Detect which cell encompasses the target text, then output its [X, Y] center coordinate. 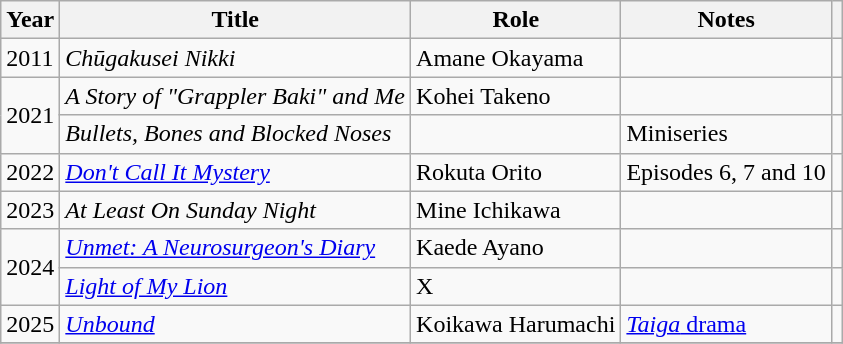
Chūgakusei Nikki [236, 58]
Rokuta Orito [516, 172]
2023 [30, 210]
Don't Call It Mystery [236, 172]
Episodes 6, 7 and 10 [726, 172]
Unbound [236, 324]
At Least On Sunday Night [236, 210]
Light of My Lion [236, 286]
Miniseries [726, 134]
2024 [30, 267]
Kaede Ayano [516, 248]
2021 [30, 115]
2011 [30, 58]
X [516, 286]
Bullets, Bones and Blocked Noses [236, 134]
Unmet: A Neurosurgeon's Diary [236, 248]
Koikawa Harumachi [516, 324]
Taiga drama [726, 324]
Mine Ichikawa [516, 210]
Amane Okayama [516, 58]
2022 [30, 172]
Role [516, 20]
Kohei Takeno [516, 96]
2025 [30, 324]
A Story of "Grappler Baki" and Me [236, 96]
Notes [726, 20]
Year [30, 20]
Title [236, 20]
